Provide the (x, y) coordinate of the cell's center where the given text is located.  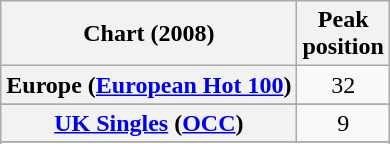
9 (343, 123)
32 (343, 85)
UK Singles (OCC) (149, 123)
Europe (European Hot 100) (149, 85)
Chart (2008) (149, 34)
Peakposition (343, 34)
